Return (X, Y) of the center of cell containing provided text 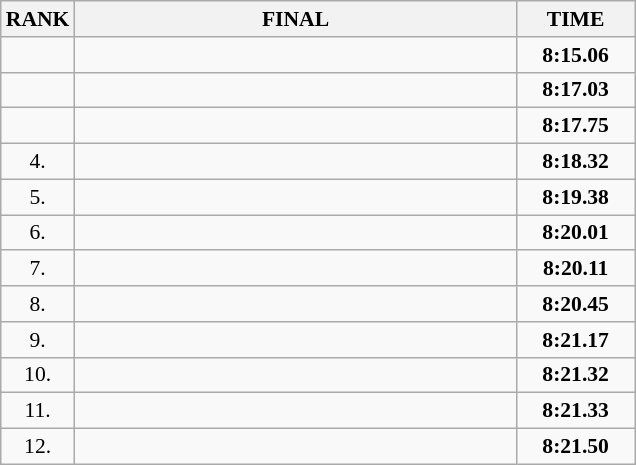
8:20.01 (576, 233)
8:19.38 (576, 197)
6. (38, 233)
8:20.11 (576, 269)
8:21.17 (576, 340)
8:15.06 (576, 55)
9. (38, 340)
8:21.33 (576, 411)
TIME (576, 19)
8:17.75 (576, 126)
8:21.50 (576, 447)
11. (38, 411)
12. (38, 447)
8:20.45 (576, 304)
7. (38, 269)
8. (38, 304)
10. (38, 375)
5. (38, 197)
8:18.32 (576, 162)
FINAL (295, 19)
4. (38, 162)
RANK (38, 19)
8:21.32 (576, 375)
8:17.03 (576, 90)
